Return the [X, Y] coordinate for the center point of the cell that contains the specified text.  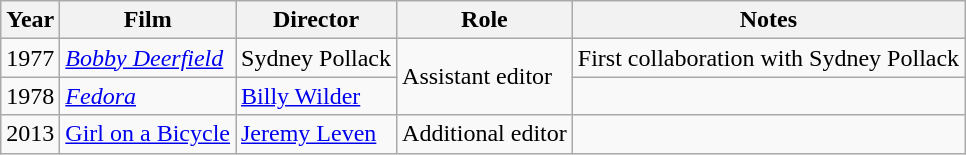
Year [30, 20]
2013 [30, 134]
Jeremy Leven [316, 134]
Billy Wilder [316, 96]
1978 [30, 96]
Role [485, 20]
Additional editor [485, 134]
Fedora [148, 96]
Sydney Pollack [316, 58]
Director [316, 20]
Bobby Deerfield [148, 58]
Assistant editor [485, 77]
Film [148, 20]
1977 [30, 58]
Girl on a Bicycle [148, 134]
Notes [768, 20]
First collaboration with Sydney Pollack [768, 58]
